Identify which cell holds the provided text, then report its [x, y] central coordinate. 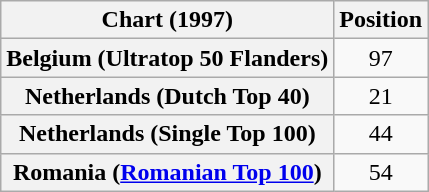
Netherlands (Dutch Top 40) [168, 96]
Position [381, 20]
44 [381, 134]
21 [381, 96]
97 [381, 58]
Netherlands (Single Top 100) [168, 134]
Romania (Romanian Top 100) [168, 172]
Belgium (Ultratop 50 Flanders) [168, 58]
Chart (1997) [168, 20]
54 [381, 172]
